Locate the cell with the specified text and output its (X, Y) center coordinate. 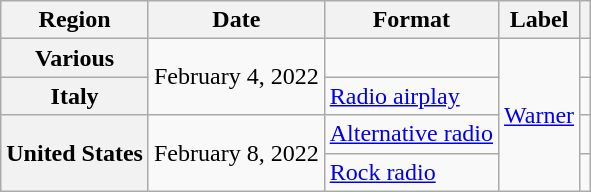
United States (75, 153)
Various (75, 58)
Alternative radio (411, 134)
Italy (75, 96)
Date (236, 20)
Rock radio (411, 172)
Format (411, 20)
Label (540, 20)
Region (75, 20)
Warner (540, 115)
Radio airplay (411, 96)
February 4, 2022 (236, 77)
February 8, 2022 (236, 153)
